Provide the (X, Y) coordinate of the cell's center where the given text is located.  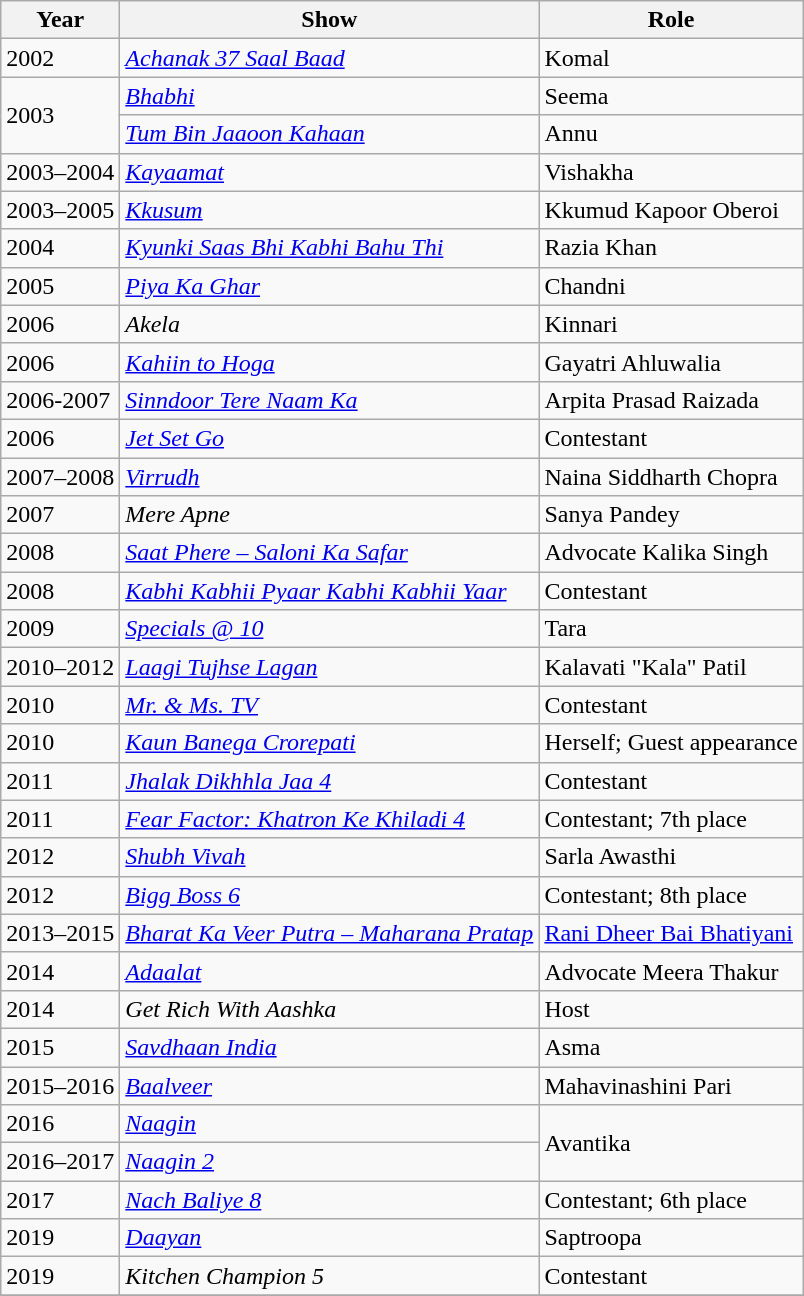
Baalveer (330, 1085)
Kayaamat (330, 172)
Vishakha (671, 172)
Sinndoor Tere Naam Ka (330, 400)
2015 (60, 1047)
2016 (60, 1124)
Akela (330, 324)
2006-2007 (60, 400)
Show (330, 20)
Kyunki Saas Bhi Kabhi Bahu Thi (330, 248)
2015–2016 (60, 1085)
2016–2017 (60, 1162)
Mere Apne (330, 515)
Contestant; 7th place (671, 819)
Tum Bin Jaaoon Kahaan (330, 134)
Herself; Guest appearance (671, 743)
Contestant; 8th place (671, 895)
2004 (60, 248)
Annu (671, 134)
Mr. & Ms. TV (330, 705)
Saat Phere – Saloni Ka Safar (330, 553)
Razia Khan (671, 248)
Year (60, 20)
Bhabhi (330, 96)
Naagin (330, 1124)
2013–2015 (60, 933)
Sarla Awasthi (671, 857)
2017 (60, 1200)
Kinnari (671, 324)
Fear Factor: Khatron Ke Khiladi 4 (330, 819)
Kahiin to Hoga (330, 362)
Jhalak Dikhhla Jaa 4 (330, 781)
Kkumud Kapoor Oberoi (671, 210)
Kabhi Kabhii Pyaar Kabhi Kabhii Yaar (330, 591)
Advocate Meera Thakur (671, 971)
Rani Dheer Bai Bhatiyani (671, 933)
Advocate Kalika Singh (671, 553)
Shubh Vivah (330, 857)
Kkusum (330, 210)
Contestant; 6th place (671, 1200)
2010–2012 (60, 667)
Naina Siddharth Chopra (671, 477)
Virrudh (330, 477)
Seema (671, 96)
Nach Baliye 8 (330, 1200)
Savdhaan India (330, 1047)
2003–2004 (60, 172)
Bharat Ka Veer Putra – Maharana Pratap (330, 933)
Host (671, 1009)
2003 (60, 115)
Specials @ 10 (330, 629)
Sanya Pandey (671, 515)
Role (671, 20)
2003–2005 (60, 210)
2009 (60, 629)
2007 (60, 515)
Adaalat (330, 971)
Chandni (671, 286)
Tara (671, 629)
Daayan (330, 1238)
Jet Set Go (330, 438)
Kalavati "Kala" Patil (671, 667)
Mahavinashini Pari (671, 1085)
Kaun Banega Crorepati (330, 743)
Kitchen Champion 5 (330, 1276)
Achanak 37 Saal Baad (330, 58)
Saptroopa (671, 1238)
2005 (60, 286)
2007–2008 (60, 477)
Laagi Tujhse Lagan (330, 667)
Asma (671, 1047)
Bigg Boss 6 (330, 895)
Komal (671, 58)
Arpita Prasad Raizada (671, 400)
2002 (60, 58)
Piya Ka Ghar (330, 286)
Get Rich With Aashka (330, 1009)
Gayatri Ahluwalia (671, 362)
Naagin 2 (330, 1162)
Avantika (671, 1143)
